Capture the cell that displays the provided text and extract its (X, Y) central coordinate. 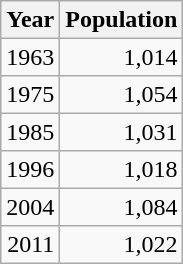
1985 (30, 132)
1996 (30, 170)
1,084 (122, 206)
1,031 (122, 132)
1,014 (122, 56)
1,022 (122, 244)
2011 (30, 244)
2004 (30, 206)
Year (30, 20)
1,054 (122, 94)
Population (122, 20)
1,018 (122, 170)
1963 (30, 56)
1975 (30, 94)
